Identify which cell holds the provided text, then report its (X, Y) central coordinate. 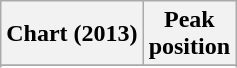
Chart (2013) (72, 34)
Peak position (189, 34)
